Identify which cell holds the provided text, then report its (x, y) central coordinate. 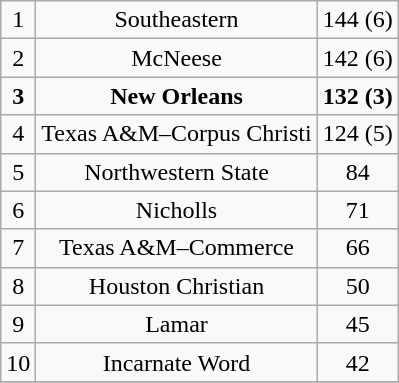
4 (18, 134)
Nicholls (176, 210)
2 (18, 58)
84 (358, 172)
66 (358, 248)
New Orleans (176, 96)
7 (18, 248)
132 (3) (358, 96)
Lamar (176, 324)
McNeese (176, 58)
45 (358, 324)
71 (358, 210)
Texas A&M–Commerce (176, 248)
124 (5) (358, 134)
144 (6) (358, 20)
10 (18, 362)
Southeastern (176, 20)
50 (358, 286)
5 (18, 172)
Northwestern State (176, 172)
42 (358, 362)
3 (18, 96)
6 (18, 210)
Texas A&M–Corpus Christi (176, 134)
142 (6) (358, 58)
8 (18, 286)
Incarnate Word (176, 362)
Houston Christian (176, 286)
1 (18, 20)
9 (18, 324)
